Extract the [x, y] coordinate from the center of the cell holding the provided text.  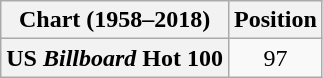
US Billboard Hot 100 [115, 58]
Position [276, 20]
Chart (1958–2018) [115, 20]
97 [276, 58]
